Find where the given text appears and provide that cell's center as [x, y] coordinate. 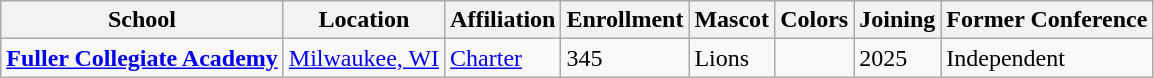
345 [625, 58]
Affiliation [503, 20]
Former Conference [1047, 20]
Joining [898, 20]
Location [364, 20]
Mascot [732, 20]
Charter [503, 58]
Lions [732, 58]
Fuller Collegiate Academy [142, 58]
Milwaukee, WI [364, 58]
Enrollment [625, 20]
Colors [814, 20]
Independent [1047, 58]
School [142, 20]
2025 [898, 58]
